Detect which cell encompasses the target text, then output its [x, y] center coordinate. 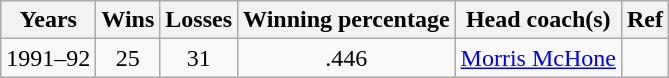
25 [128, 58]
Years [48, 20]
Wins [128, 20]
Winning percentage [347, 20]
Morris McHone [538, 58]
Losses [199, 20]
Head coach(s) [538, 20]
.446 [347, 58]
Ref [644, 20]
31 [199, 58]
1991–92 [48, 58]
